For the text-containing cell, return its midpoint in [X, Y] coordinate format. 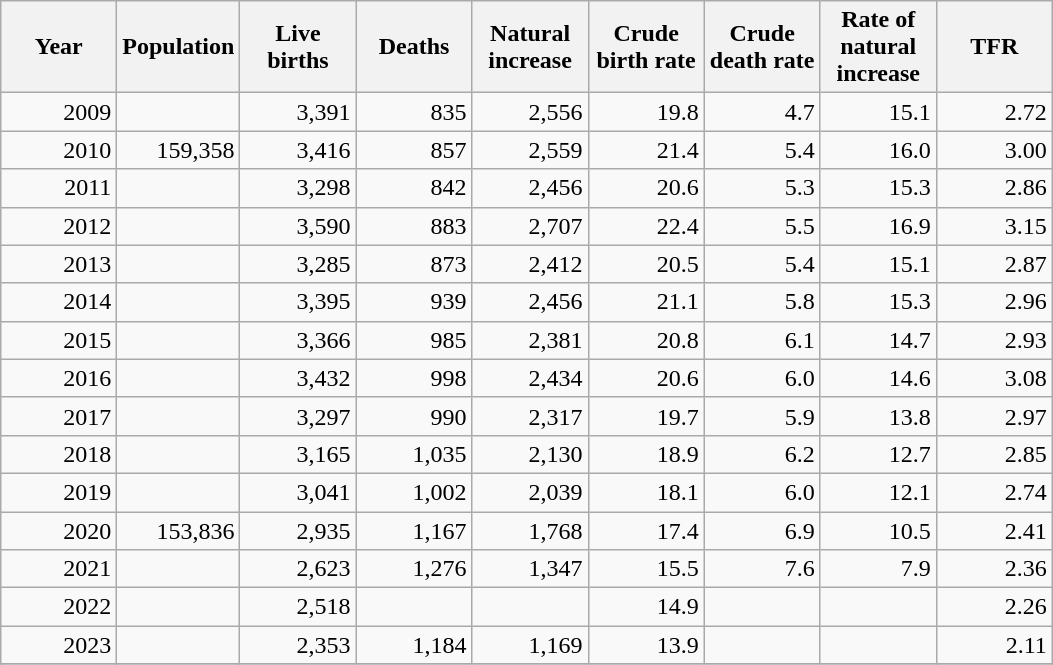
3.15 [994, 226]
Population [178, 47]
1,768 [530, 531]
TFR [994, 47]
2,559 [530, 150]
2020 [59, 531]
883 [414, 226]
2.26 [994, 607]
1,347 [530, 569]
3,298 [298, 188]
20.5 [646, 264]
14.7 [878, 340]
2.86 [994, 188]
1,169 [530, 645]
2.87 [994, 264]
2.96 [994, 302]
3,285 [298, 264]
2.85 [994, 454]
2018 [59, 454]
21.4 [646, 150]
12.1 [878, 492]
6.2 [762, 454]
2014 [59, 302]
2,556 [530, 112]
13.8 [878, 416]
5.3 [762, 188]
22.4 [646, 226]
2,707 [530, 226]
17.4 [646, 531]
2,623 [298, 569]
18.1 [646, 492]
990 [414, 416]
2,381 [530, 340]
2.36 [994, 569]
Year [59, 47]
2.11 [994, 645]
16.0 [878, 150]
159,358 [178, 150]
3,366 [298, 340]
21.1 [646, 302]
153,836 [178, 531]
16.9 [878, 226]
939 [414, 302]
13.9 [646, 645]
2,039 [530, 492]
7.9 [878, 569]
Live births [298, 47]
2,434 [530, 378]
3,297 [298, 416]
2016 [59, 378]
3,432 [298, 378]
2.93 [994, 340]
6.1 [762, 340]
6.9 [762, 531]
2021 [59, 569]
3,391 [298, 112]
2011 [59, 188]
2.74 [994, 492]
2,353 [298, 645]
2022 [59, 607]
5.8 [762, 302]
2,130 [530, 454]
3.08 [994, 378]
998 [414, 378]
Crude death rate [762, 47]
3,416 [298, 150]
18.9 [646, 454]
2017 [59, 416]
5.5 [762, 226]
1,002 [414, 492]
19.7 [646, 416]
Rate of natural increase [878, 47]
2,518 [298, 607]
1,276 [414, 569]
3,165 [298, 454]
873 [414, 264]
14.9 [646, 607]
7.6 [762, 569]
Crude birth rate [646, 47]
2012 [59, 226]
15.5 [646, 569]
3,590 [298, 226]
1,167 [414, 531]
857 [414, 150]
2010 [59, 150]
2,412 [530, 264]
2.72 [994, 112]
3,395 [298, 302]
4.7 [762, 112]
3.00 [994, 150]
2009 [59, 112]
2023 [59, 645]
2019 [59, 492]
2.97 [994, 416]
10.5 [878, 531]
Natural increase [530, 47]
Deaths [414, 47]
842 [414, 188]
14.6 [878, 378]
20.8 [646, 340]
2,317 [530, 416]
3,041 [298, 492]
985 [414, 340]
19.8 [646, 112]
1,184 [414, 645]
1,035 [414, 454]
835 [414, 112]
2.41 [994, 531]
5.9 [762, 416]
12.7 [878, 454]
2013 [59, 264]
2015 [59, 340]
2,935 [298, 531]
